For the text-containing cell, return its midpoint in (X, Y) coordinate format. 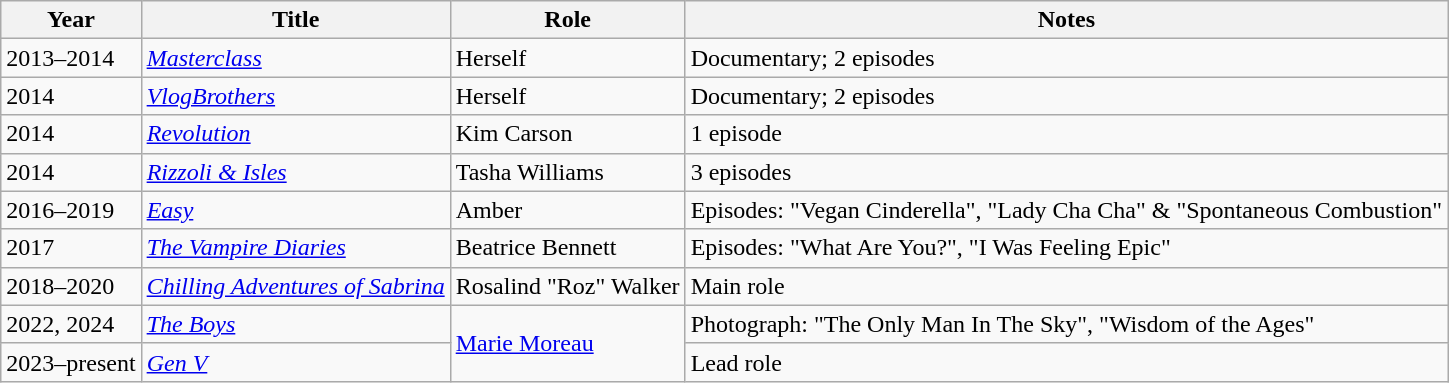
Marie Moreau (568, 343)
Kim Carson (568, 134)
2022, 2024 (71, 324)
2013–2014 (71, 58)
Year (71, 20)
Easy (296, 210)
Title (296, 20)
Masterclass (296, 58)
Amber (568, 210)
The Vampire Diaries (296, 248)
Episodes: "Vegan Cinderella", "Lady Cha Cha" & "Spontaneous Combustion" (1066, 210)
VlogBrothers (296, 96)
3 episodes (1066, 172)
2018–2020 (71, 286)
Photograph: "The Only Man In The Sky", "Wisdom of the Ages" (1066, 324)
Gen V (296, 362)
Tasha Williams (568, 172)
Beatrice Bennett (568, 248)
1 episode (1066, 134)
Notes (1066, 20)
Main role (1066, 286)
Role (568, 20)
2017 (71, 248)
2016–2019 (71, 210)
Rizzoli & Isles (296, 172)
Rosalind "Roz" Walker (568, 286)
Episodes: "What Are You?", "I Was Feeling Epic" (1066, 248)
The Boys (296, 324)
Lead role (1066, 362)
Revolution (296, 134)
Chilling Adventures of Sabrina (296, 286)
2023–present (71, 362)
